Locate the cell with the specified text and output its (X, Y) center coordinate. 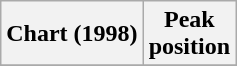
Peakposition (189, 34)
Chart (1998) (72, 34)
